Identify which cell holds the provided text, then report its (x, y) central coordinate. 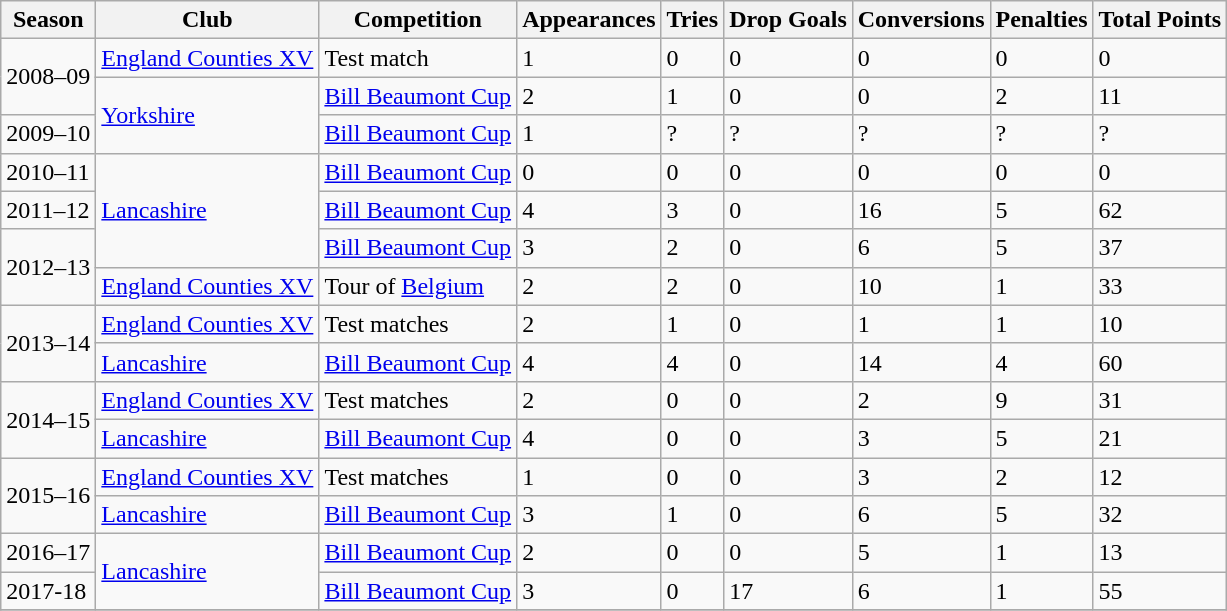
37 (1160, 248)
Yorkshire (208, 115)
14 (921, 362)
32 (1160, 515)
2012–13 (48, 267)
Appearances (589, 20)
9 (1042, 400)
16 (921, 210)
55 (1160, 591)
Competition (418, 20)
2014–15 (48, 419)
Drop Goals (788, 20)
2010–11 (48, 172)
Club (208, 20)
Total Points (1160, 20)
Test match (418, 58)
33 (1160, 286)
62 (1160, 210)
2011–12 (48, 210)
Conversions (921, 20)
21 (1160, 438)
2013–14 (48, 343)
2017-18 (48, 591)
2015–16 (48, 496)
Penalties (1042, 20)
13 (1160, 553)
2008–09 (48, 77)
11 (1160, 96)
2016–17 (48, 553)
31 (1160, 400)
Tries (692, 20)
Season (48, 20)
17 (788, 591)
12 (1160, 477)
2009–10 (48, 134)
Tour of Belgium (418, 286)
60 (1160, 362)
